Identify which cell holds the provided text, then report its (X, Y) central coordinate. 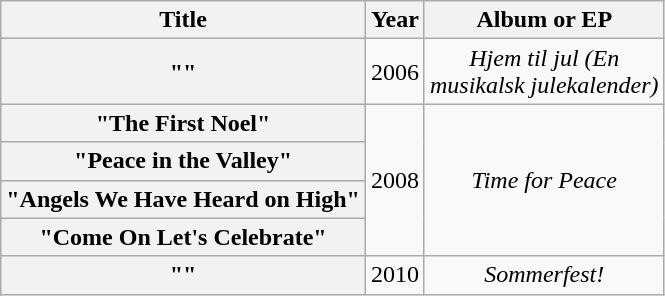
2010 (394, 275)
2006 (394, 72)
Hjem til jul (Enmusikalsk julekalender) (544, 72)
"Peace in the Valley" (184, 161)
Album or EP (544, 20)
Time for Peace (544, 180)
2008 (394, 180)
Title (184, 20)
"Angels We Have Heard on High" (184, 199)
Sommerfest! (544, 275)
Year (394, 20)
"The First Noel" (184, 123)
"Come On Let's Celebrate" (184, 237)
